Return the (x, y) coordinate for the center point of the cell that contains the specified text.  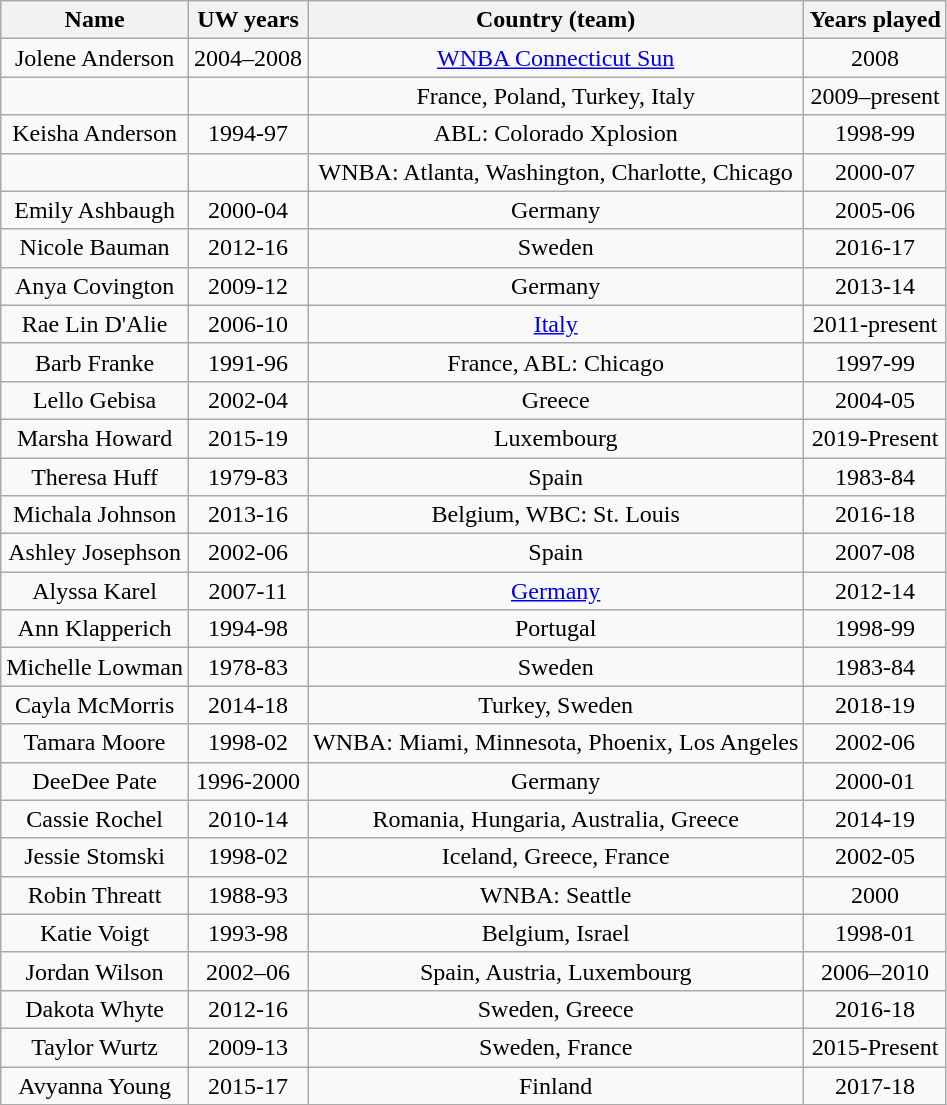
Alyssa Karel (95, 591)
2017-18 (875, 1085)
Years played (875, 20)
Greece (556, 400)
Cayla McMorris (95, 705)
1991-96 (248, 362)
France, Poland, Turkey, Italy (556, 96)
2010-14 (248, 819)
2009-13 (248, 1047)
2002-05 (875, 857)
1997-99 (875, 362)
1994-98 (248, 629)
1994-97 (248, 134)
2006–2010 (875, 971)
2016-17 (875, 248)
1979-83 (248, 477)
Iceland, Greece, France (556, 857)
WNBA: Atlanta, Washington, Charlotte, Chicago (556, 172)
Jordan Wilson (95, 971)
Sweden, Greece (556, 1009)
2000-07 (875, 172)
Michelle Lowman (95, 667)
UW years (248, 20)
2012-14 (875, 591)
Sweden, France (556, 1047)
Dakota Whyte (95, 1009)
Italy (556, 324)
Portugal (556, 629)
Spain, Austria, Luxembourg (556, 971)
Nicole Bauman (95, 248)
2015-Present (875, 1047)
Avyanna Young (95, 1085)
Rae Lin D'Alie (95, 324)
Jolene Anderson (95, 58)
Turkey, Sweden (556, 705)
2006-10 (248, 324)
2000-01 (875, 781)
2014-18 (248, 705)
Cassie Rochel (95, 819)
Country (team) (556, 20)
DeeDee Pate (95, 781)
2002–06 (248, 971)
ABL: Colorado Xplosion (556, 134)
2004–2008 (248, 58)
2015-19 (248, 438)
France, ABL: Chicago (556, 362)
2008 (875, 58)
2007-08 (875, 553)
Barb Franke (95, 362)
2015-17 (248, 1085)
Belgium, WBC: St. Louis (556, 515)
Romania, Hungaria, Australia, Greece (556, 819)
Theresa Huff (95, 477)
2013-16 (248, 515)
Belgium, Israel (556, 933)
1993-98 (248, 933)
2004-05 (875, 400)
Name (95, 20)
1988-93 (248, 895)
Katie Voigt (95, 933)
Tamara Moore (95, 743)
2000-04 (248, 210)
2019-Present (875, 438)
Michala Johnson (95, 515)
Lello Gebisa (95, 400)
Luxembourg (556, 438)
Jessie Stomski (95, 857)
1998-01 (875, 933)
Anya Covington (95, 286)
Finland (556, 1085)
1996-2000 (248, 781)
2014-19 (875, 819)
2009-12 (248, 286)
2000 (875, 895)
2013-14 (875, 286)
WNBA: Miami, Minnesota, Phoenix, Los Angeles (556, 743)
2011-present (875, 324)
2002-04 (248, 400)
2009–present (875, 96)
Robin Threatt (95, 895)
Ashley Josephson (95, 553)
Taylor Wurtz (95, 1047)
WNBA Connecticut Sun (556, 58)
Keisha Anderson (95, 134)
2005-06 (875, 210)
2007-11 (248, 591)
WNBA: Seattle (556, 895)
Emily Ashbaugh (95, 210)
1978-83 (248, 667)
Ann Klapperich (95, 629)
Marsha Howard (95, 438)
2018-19 (875, 705)
